For the text-containing cell, return its midpoint in [X, Y] coordinate format. 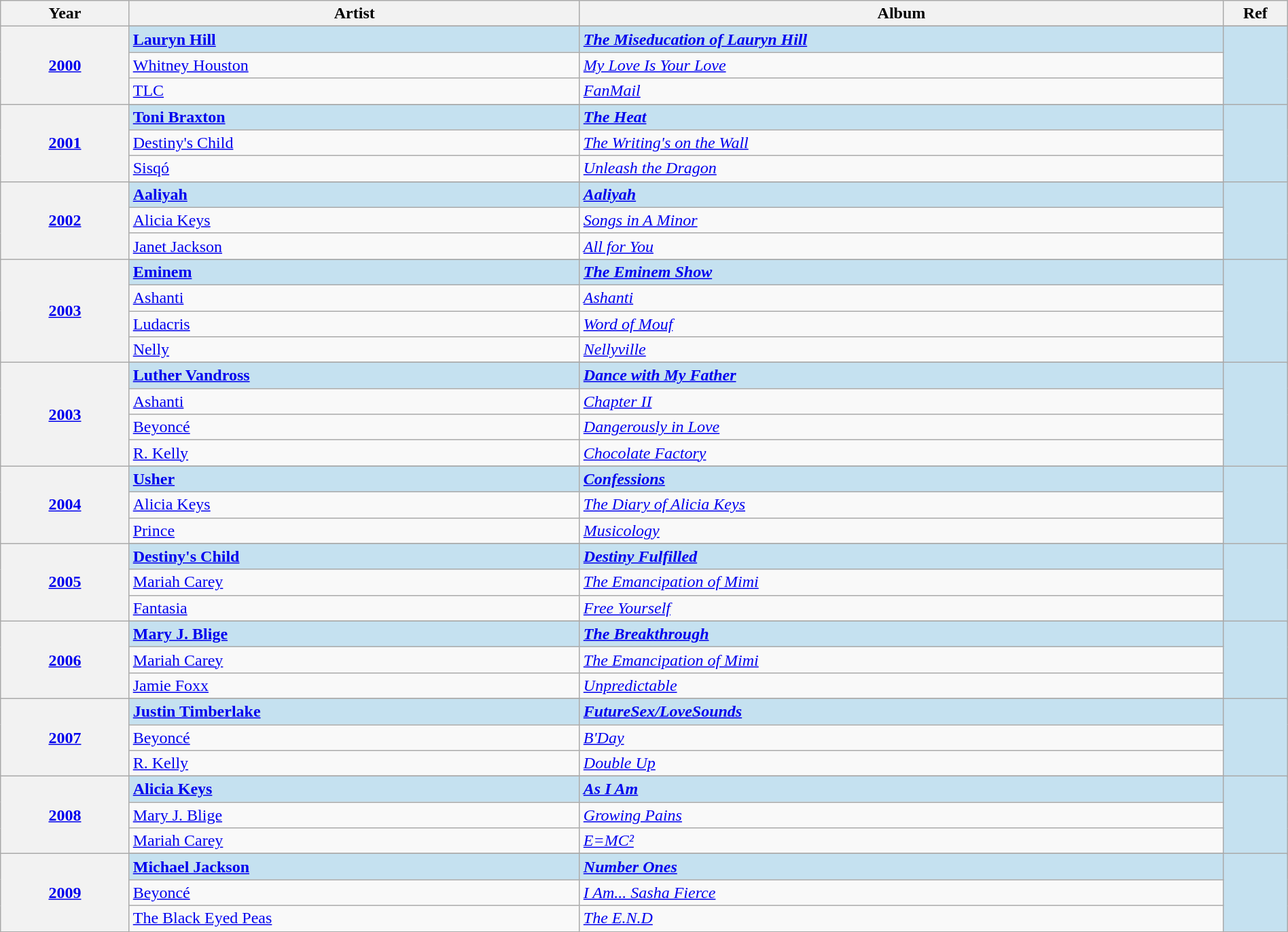
Ludacris [355, 324]
Toni Braxton [355, 117]
2000 [65, 65]
Jamie Foxx [355, 685]
Musicology [901, 531]
The Diary of Alicia Keys [901, 505]
Whitney Houston [355, 65]
The E.N.D [901, 918]
My Love Is Your Love [901, 65]
Ref [1255, 14]
E=MC² [901, 841]
Chocolate Factory [901, 453]
Dance with My Father [901, 376]
2009 [65, 893]
2002 [65, 220]
Prince [355, 531]
2006 [65, 660]
Unleash the Dragon [901, 168]
FanMail [901, 91]
Nellyville [901, 350]
Eminem [355, 272]
Lauryn Hill [355, 39]
Unpredictable [901, 685]
The Miseducation of Lauryn Hill [901, 39]
The Black Eyed Peas [355, 918]
Year [65, 14]
All for You [901, 246]
2004 [65, 505]
The Eminem Show [901, 272]
2005 [65, 582]
Justin Timberlake [355, 711]
Confessions [901, 479]
Free Yourself [901, 608]
The Writing's on the Wall [901, 143]
2008 [65, 815]
FutureSex/LoveSounds [901, 711]
Artist [355, 14]
Luther Vandross [355, 376]
Songs in A Minor [901, 220]
Fantasia [355, 608]
Number Ones [901, 867]
Janet Jackson [355, 246]
Album [901, 14]
Double Up [901, 764]
Michael Jackson [355, 867]
Growing Pains [901, 815]
Chapter II [901, 401]
2007 [65, 737]
TLC [355, 91]
Usher [355, 479]
I Am... Sasha Fierce [901, 893]
As I Am [901, 789]
Dangerously in Love [901, 427]
Destiny Fulfilled [901, 556]
Word of Mouf [901, 324]
Sisqó [355, 168]
2001 [65, 143]
Nelly [355, 350]
B'Day [901, 737]
The Heat [901, 117]
The Breakthrough [901, 634]
